From the cell containing the given text, extract its center point as [X, Y] coordinate. 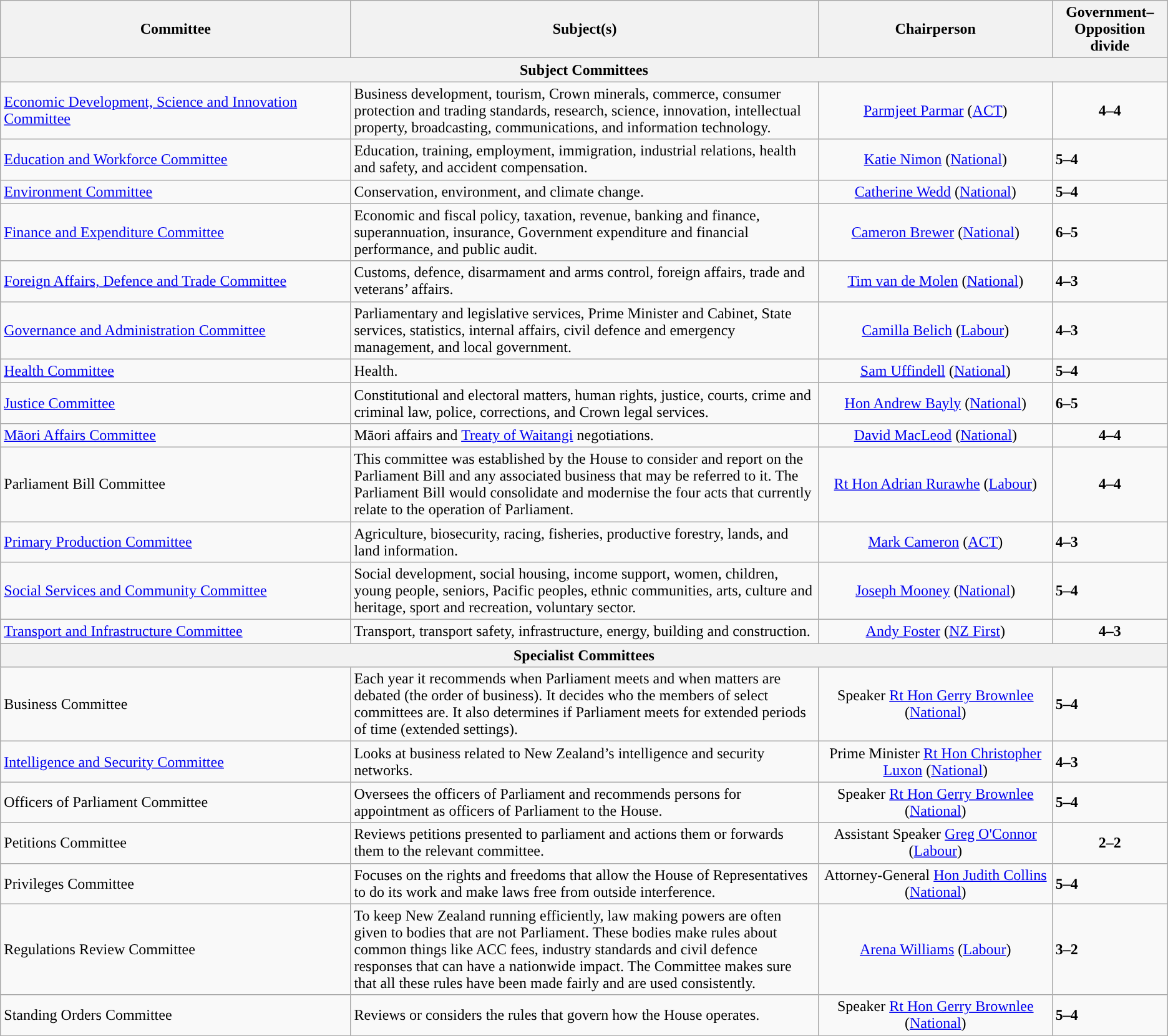
Catherine Wedd (National) [935, 192]
Tim van de Molen (National) [935, 281]
Andy Foster (NZ First) [935, 632]
Reviews or considers the rules that govern how the House operates. [585, 1015]
Health Committee [176, 371]
Rt Hon Adrian Rurawhe (Labour) [935, 484]
Parliament Bill Committee [176, 484]
Sam Uffindell (National) [935, 371]
Transport, transport safety, infrastructure, energy, building and construction. [585, 632]
Education and Workforce Committee [176, 160]
Intelligence and Security Committee [176, 761]
Attorney-General Hon Judith Collins (National) [935, 884]
Justice Committee [176, 403]
Officers of Parliament Committee [176, 803]
Chairperson [935, 29]
Petitions Committee [176, 843]
Government–Opposition divide [1109, 29]
Māori Affairs Committee [176, 435]
Primary Production Committee [176, 542]
Business Committee [176, 704]
Regulations Review Committee [176, 949]
Focuses on the rights and freedoms that allow the House of Representatives to do its work and make laws free from outside interference. [585, 884]
Oversees the officers of Parliament and recommends persons for appointment as officers of Parliament to the House. [585, 803]
Education, training, employment, immigration, industrial relations, health and safety, and accident compensation. [585, 160]
Arena Williams (Labour) [935, 949]
Finance and Expenditure Committee [176, 232]
Standing Orders Committee [176, 1015]
Mark Cameron (ACT) [935, 542]
Māori affairs and Treaty of Waitangi negotiations. [585, 435]
3–2 [1109, 949]
Camilla Belich (Labour) [935, 330]
Agriculture, biosecurity, racing, fisheries, productive forestry, lands, and land information. [585, 542]
Committee [176, 29]
Prime Minister Rt Hon Christopher Luxon (National) [935, 761]
2–2 [1109, 843]
Conservation, environment, and climate change. [585, 192]
Foreign Affairs, Defence and Trade Committee [176, 281]
Parmjeet Parmar (ACT) [935, 110]
Transport and Infrastructure Committee [176, 632]
Environment Committee [176, 192]
Joseph Mooney (National) [935, 591]
Economic Development, Science and Innovation Committee [176, 110]
Subject(s) [585, 29]
Constitutional and electoral matters, human rights, justice, courts, crime and criminal law, police, corrections, and Crown legal services. [585, 403]
Privileges Committee [176, 884]
Governance and Administration Committee [176, 330]
Hon Andrew Bayly (National) [935, 403]
Subject Committees [584, 70]
Social Services and Community Committee [176, 591]
Reviews petitions presented to parliament and actions them or forwards them to the relevant committee. [585, 843]
Cameron Brewer (National) [935, 232]
Customs, defence, disarmament and arms control, foreign affairs, trade and veterans’ affairs. [585, 281]
Assistant Speaker Greg O'Connor (Labour) [935, 843]
Health. [585, 371]
Looks at business related to New Zealand’s intelligence and security networks. [585, 761]
Specialist Committees [584, 655]
David MacLeod (National) [935, 435]
Katie Nimon (National) [935, 160]
